Identify which cell holds the provided text, then report its (x, y) central coordinate. 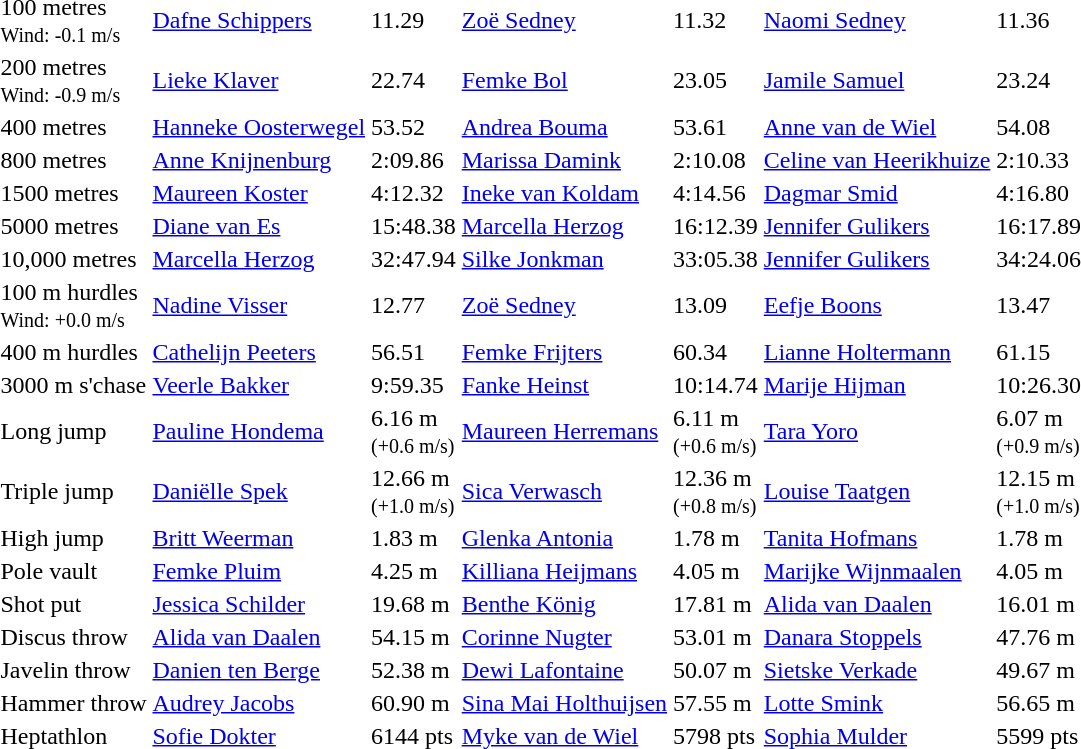
Sietske Verkade (877, 670)
Dagmar Smid (877, 193)
Marije Hijman (877, 385)
Danara Stoppels (877, 637)
Daniëlle Spek (259, 492)
Silke Jonkman (564, 259)
9:59.35 (414, 385)
22.74 (414, 80)
Tanita Hofmans (877, 538)
Sica Verwasch (564, 492)
12.36 m(+0.8 m/s) (716, 492)
57.55 m (716, 703)
Glenka Antonia (564, 538)
2:10.08 (716, 160)
10:14.74 (716, 385)
19.68 m (414, 604)
32:47.94 (414, 259)
Pauline Hondema (259, 432)
50.07 m (716, 670)
Marissa Damink (564, 160)
Eefje Boons (877, 306)
Anne Knijnenburg (259, 160)
Celine van Heerikhuize (877, 160)
4:12.32 (414, 193)
1.83 m (414, 538)
60.90 m (414, 703)
Sina Mai Holthuijsen (564, 703)
54.15 m (414, 637)
Danien ten Berge (259, 670)
4.25 m (414, 571)
53.61 (716, 127)
Ineke van Koldam (564, 193)
Benthe König (564, 604)
12.66 m(+1.0 m/s) (414, 492)
17.81 m (716, 604)
Fanke Heinst (564, 385)
15:48.38 (414, 226)
Audrey Jacobs (259, 703)
Hanneke Oosterwegel (259, 127)
16:12.39 (716, 226)
Femke Bol (564, 80)
Andrea Bouma (564, 127)
Nadine Visser (259, 306)
Jessica Schilder (259, 604)
52.38 m (414, 670)
23.05 (716, 80)
6.16 m(+0.6 m/s) (414, 432)
Britt Weerman (259, 538)
60.34 (716, 352)
Lieke Klaver (259, 80)
4.05 m (716, 571)
Corinne Nugter (564, 637)
53.01 m (716, 637)
Dewi Lafontaine (564, 670)
Anne van de Wiel (877, 127)
2:09.86 (414, 160)
56.51 (414, 352)
Lotte Smink (877, 703)
4:14.56 (716, 193)
Femke Pluim (259, 571)
Femke Frijters (564, 352)
Diane van Es (259, 226)
Lianne Holtermann (877, 352)
Maureen Herremans (564, 432)
53.52 (414, 127)
Maureen Koster (259, 193)
33:05.38 (716, 259)
12.77 (414, 306)
Marijke Wijnmaalen (877, 571)
1.78 m (716, 538)
Killiana Heijmans (564, 571)
Tara Yoro (877, 432)
Veerle Bakker (259, 385)
Jamile Samuel (877, 80)
6.11 m(+0.6 m/s) (716, 432)
13.09 (716, 306)
Zoë Sedney (564, 306)
Cathelijn Peeters (259, 352)
Louise Taatgen (877, 492)
